Locate the cell with the specified text and output its [X, Y] center coordinate. 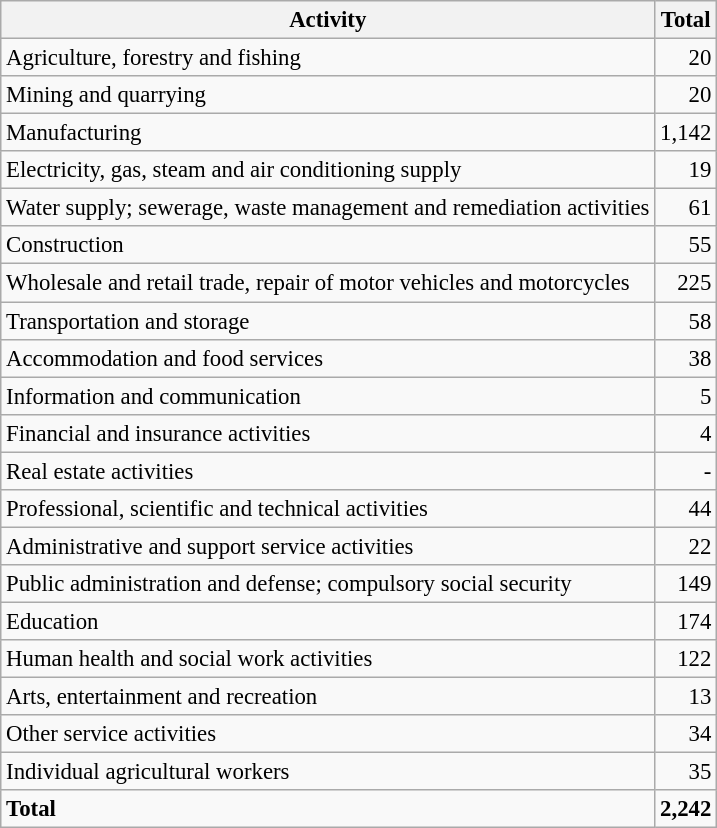
Individual agricultural workers [328, 772]
22 [686, 546]
Water supply; sewerage, waste management and remediation activities [328, 208]
58 [686, 321]
Arts, entertainment and recreation [328, 697]
Activity [328, 20]
35 [686, 772]
61 [686, 208]
Wholesale and retail trade, repair of motor vehicles and motorcycles [328, 283]
34 [686, 734]
19 [686, 170]
5 [686, 396]
Human health and social work activities [328, 659]
55 [686, 245]
149 [686, 584]
Financial and insurance activities [328, 433]
13 [686, 697]
122 [686, 659]
- [686, 471]
4 [686, 433]
Construction [328, 245]
44 [686, 509]
38 [686, 358]
Agriculture, forestry and fishing [328, 58]
Administrative and support service activities [328, 546]
174 [686, 621]
Manufacturing [328, 133]
Mining and quarrying [328, 95]
Electricity, gas, steam and air conditioning supply [328, 170]
Real estate activities [328, 471]
Education [328, 621]
Transportation and storage [328, 321]
Professional, scientific and technical activities [328, 509]
Public administration and defense; compulsory social security [328, 584]
2,242 [686, 809]
Information and communication [328, 396]
Accommodation and food services [328, 358]
1,142 [686, 133]
Other service activities [328, 734]
225 [686, 283]
